Determine the (x, y) coordinate at the center of the cell enclosing the given text.  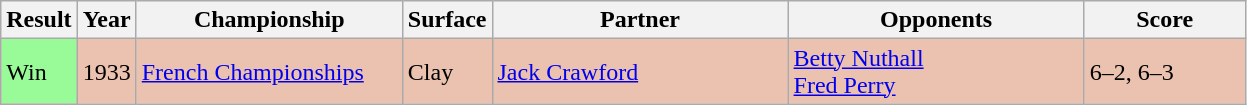
Score (1164, 20)
Championship (269, 20)
1933 (106, 72)
Jack Crawford (640, 72)
Opponents (936, 20)
Clay (447, 72)
Partner (640, 20)
6–2, 6–3 (1164, 72)
Win (39, 72)
Betty Nuthall Fred Perry (936, 72)
Result (39, 20)
Surface (447, 20)
French Championships (269, 72)
Year (106, 20)
